Return the [X, Y] coordinate for the center point of the cell that contains the specified text.  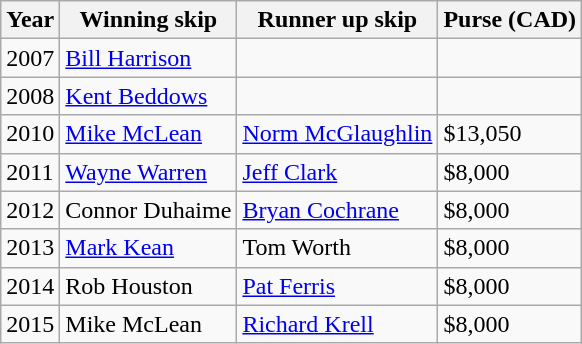
Winning skip [148, 20]
2010 [30, 134]
Kent Beddows [148, 96]
Norm McGlaughlin [338, 134]
Richard Krell [338, 324]
Bill Harrison [148, 58]
Tom Worth [338, 248]
Runner up skip [338, 20]
2011 [30, 172]
Pat Ferris [338, 286]
Mark Kean [148, 248]
Purse (CAD) [510, 20]
$13,050 [510, 134]
2012 [30, 210]
Rob Houston [148, 286]
Wayne Warren [148, 172]
2015 [30, 324]
Year [30, 20]
2008 [30, 96]
2014 [30, 286]
2007 [30, 58]
Bryan Cochrane [338, 210]
2013 [30, 248]
Connor Duhaime [148, 210]
Jeff Clark [338, 172]
